Locate the cell with the specified text and output its [x, y] center coordinate. 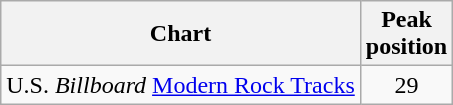
Peakposition [406, 34]
29 [406, 85]
U.S. Billboard Modern Rock Tracks [181, 85]
Chart [181, 34]
